For the text-containing cell, return its midpoint in [x, y] coordinate format. 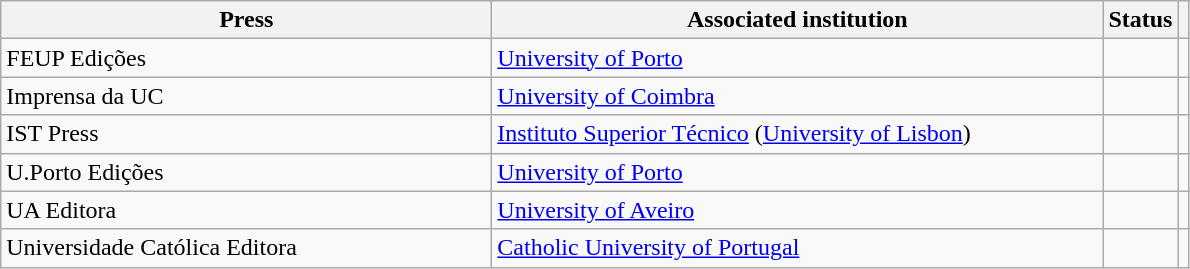
Status [1140, 20]
University of Aveiro [798, 210]
Imprensa da UC [246, 96]
IST Press [246, 134]
Instituto Superior Técnico (University of Lisbon) [798, 134]
University of Coimbra [798, 96]
Press [246, 20]
Associated institution [798, 20]
UA Editora [246, 210]
U.Porto Edições [246, 172]
Universidade Católica Editora [246, 248]
FEUP Edições [246, 58]
Catholic University of Portugal [798, 248]
